Pinpoint the cell where the given text exists, returning its (X, Y) midpoint coordinate. 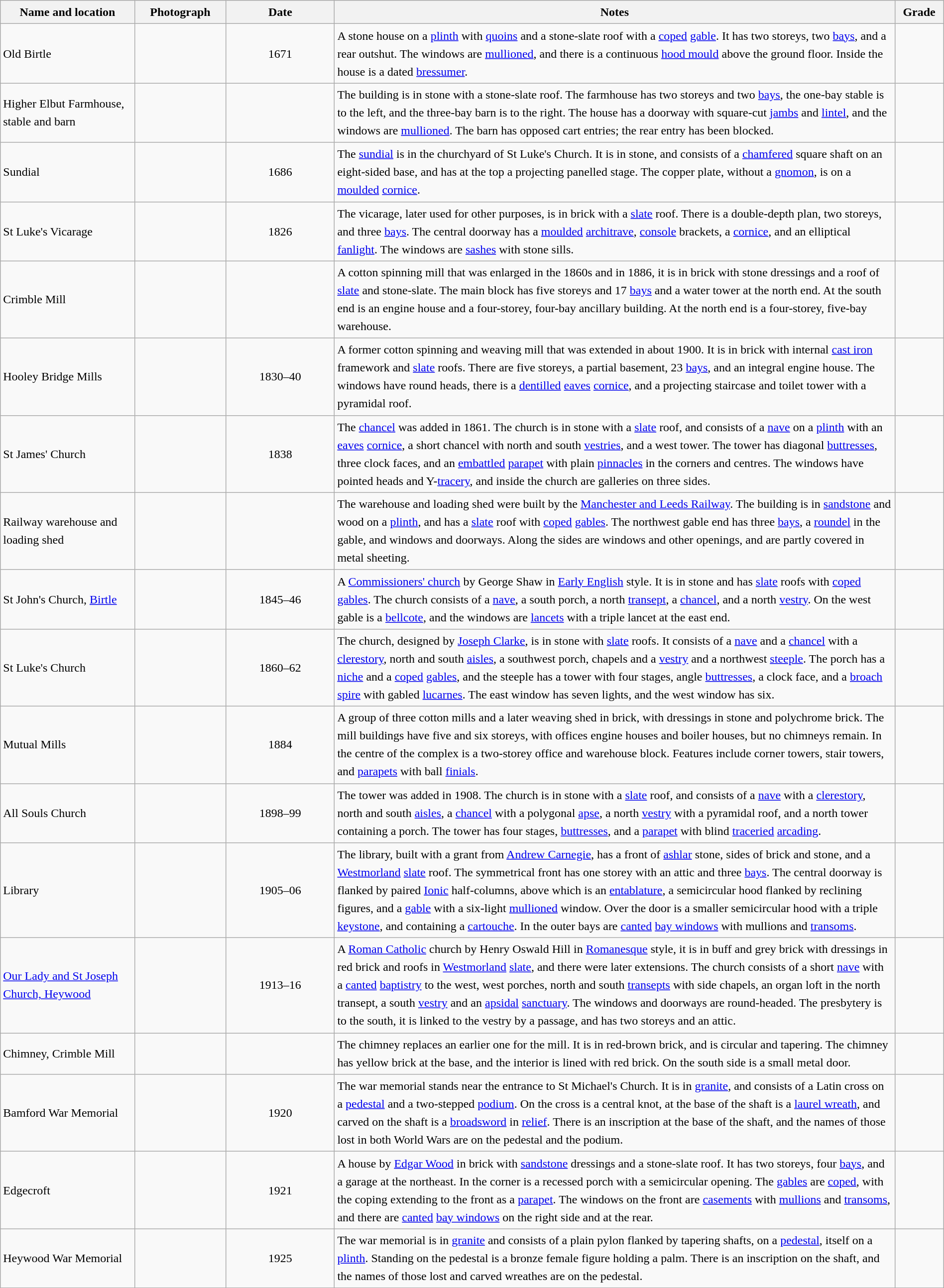
1826 (280, 231)
1920 (280, 1113)
Photograph (180, 12)
1905–06 (280, 890)
Notes (614, 12)
All Souls Church (68, 814)
1671 (280, 54)
1884 (280, 745)
Old Birtle (68, 54)
Sundial (68, 172)
1830–40 (280, 376)
Chimney, Crimble Mill (68, 1054)
Edgecroft (68, 1190)
Our Lady and St Joseph Church, Heywood (68, 986)
Crimble Mill (68, 300)
Higher Elbut Farmhouse, stable and barn (68, 113)
Heywood War Memorial (68, 1259)
Library (68, 890)
1860–62 (280, 667)
St Luke's Vicarage (68, 231)
1838 (280, 454)
1845–46 (280, 599)
Date (280, 12)
Bamford War Memorial (68, 1113)
Hooley Bridge Mills (68, 376)
1913–16 (280, 986)
1898–99 (280, 814)
1921 (280, 1190)
St James' Church (68, 454)
St John's Church, Birtle (68, 599)
Railway warehouse and loading shed (68, 531)
Name and location (68, 12)
1925 (280, 1259)
Grade (919, 12)
1686 (280, 172)
St Luke's Church (68, 667)
Mutual Mills (68, 745)
